Provide the (x, y) coordinate of the cell's center where the given text is located.  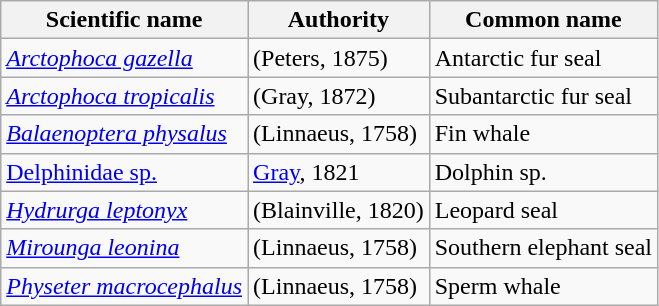
Subantarctic fur seal (543, 96)
Arctophoca tropicalis (124, 96)
Dolphin sp. (543, 172)
Common name (543, 20)
(Peters, 1875) (339, 58)
Gray, 1821 (339, 172)
Physeter macrocephalus (124, 286)
Mirounga leonina (124, 248)
Sperm whale (543, 286)
Leopard seal (543, 210)
(Blainville, 1820) (339, 210)
Southern elephant seal (543, 248)
(Gray, 1872) (339, 96)
Antarctic fur seal (543, 58)
Balaenoptera physalus (124, 134)
Hydrurga leptonyx (124, 210)
Scientific name (124, 20)
Arctophoca gazella (124, 58)
Fin whale (543, 134)
Delphinidae sp. (124, 172)
Authority (339, 20)
